For the text-containing cell, return its midpoint in (x, y) coordinate format. 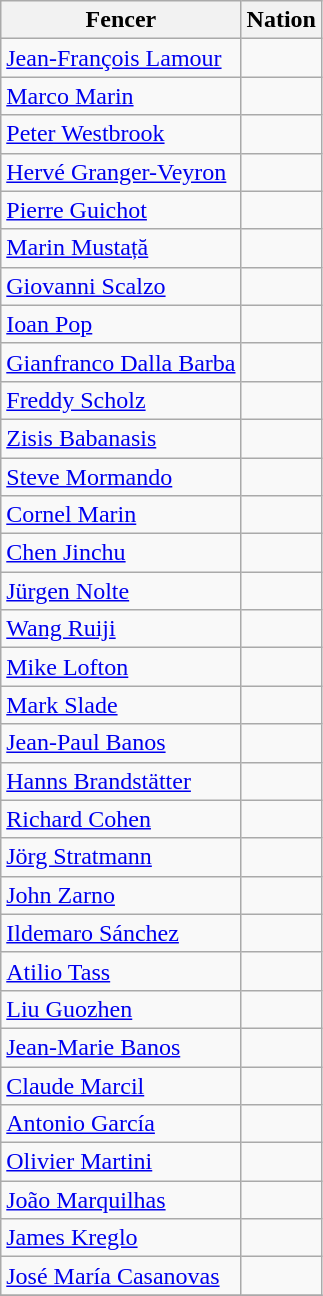
Gianfranco Dalla Barba (121, 362)
Zisis Babanasis (121, 438)
Jean-Marie Banos (121, 1047)
Giovanni Scalzo (121, 286)
Olivier Martini (121, 1162)
Pierre Guichot (121, 210)
Richard Cohen (121, 819)
Peter Westbrook (121, 134)
Claude Marcil (121, 1085)
Steve Mormando (121, 477)
Hanns Brandstätter (121, 781)
Nation (281, 20)
Fencer (121, 20)
João Marquilhas (121, 1200)
Jean-Paul Banos (121, 743)
Wang Ruiji (121, 629)
Marin Mustață (121, 248)
Marco Marin (121, 96)
Ioan Pop (121, 324)
John Zarno (121, 895)
José María Casanovas (121, 1276)
Mark Slade (121, 705)
Cornel Marin (121, 515)
Hervé Granger-Veyron (121, 172)
Atilio Tass (121, 971)
Jürgen Nolte (121, 591)
Jean-François Lamour (121, 58)
James Kreglo (121, 1238)
Ildemaro Sánchez (121, 933)
Mike Lofton (121, 667)
Chen Jinchu (121, 553)
Antonio García (121, 1124)
Freddy Scholz (121, 400)
Jörg Stratmann (121, 857)
Liu Guozhen (121, 1009)
